Capture the cell that displays the provided text and extract its [X, Y] central coordinate. 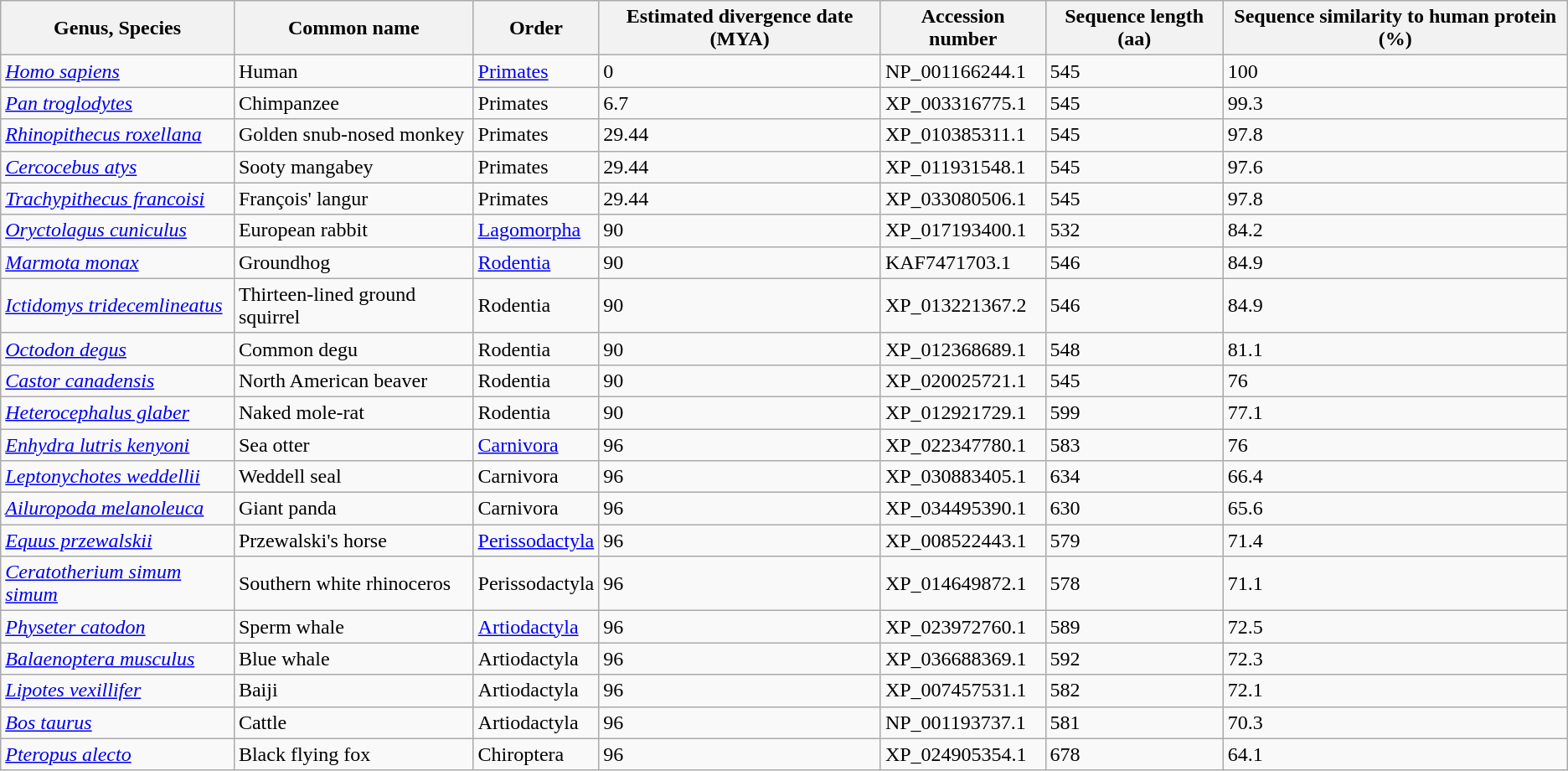
XP_014649872.1 [963, 583]
Naked mole-rat [353, 412]
Genus, Species [117, 28]
589 [1134, 627]
XP_003316775.1 [963, 103]
XP_017193400.1 [963, 230]
North American beaver [353, 380]
Enhydra lutris kenyoni [117, 445]
NP_001166244.1 [963, 71]
XP_020025721.1 [963, 380]
XP_007457531.1 [963, 691]
Human [353, 71]
Trachypithecus francoisi [117, 199]
Homo sapiens [117, 71]
548 [1134, 349]
Giant panda [353, 509]
Sperm whale [353, 627]
Lagomorpha [536, 230]
678 [1134, 754]
592 [1134, 659]
Baiji [353, 691]
XP_008522443.1 [963, 541]
72.3 [1395, 659]
Accession number [963, 28]
XP_012368689.1 [963, 349]
Blue whale [353, 659]
Oryctolagus cuniculus [117, 230]
Castor canadensis [117, 380]
XP_033080506.1 [963, 199]
77.1 [1395, 412]
Pan troglodytes [117, 103]
99.3 [1395, 103]
532 [1134, 230]
Bos taurus [117, 722]
630 [1134, 509]
XP_030883405.1 [963, 477]
72.1 [1395, 691]
XP_011931548.1 [963, 167]
Groundhog [353, 262]
Equus przewalskii [117, 541]
XP_034495390.1 [963, 509]
Ailuropoda melanoleuca [117, 509]
Estimated divergence date (MYA) [740, 28]
Golden snub-nosed monkey [353, 135]
64.1 [1395, 754]
Thirteen-lined ground squirrel [353, 305]
XP_023972760.1 [963, 627]
Black flying fox [353, 754]
KAF7471703.1 [963, 262]
XP_010385311.1 [963, 135]
Rhinopithecus roxellana [117, 135]
0 [740, 71]
66.4 [1395, 477]
Octodon degus [117, 349]
Cercocebus atys [117, 167]
599 [1134, 412]
634 [1134, 477]
Lipotes vexillifer [117, 691]
Ictidomys tridecemlineatus [117, 305]
581 [1134, 722]
François' langur [353, 199]
Chiroptera [536, 754]
70.3 [1395, 722]
XP_024905354.1 [963, 754]
XP_022347780.1 [963, 445]
6.7 [740, 103]
XP_013221367.2 [963, 305]
Marmota monax [117, 262]
Order [536, 28]
Pteropus alecto [117, 754]
Sea otter [353, 445]
European rabbit [353, 230]
Southern white rhinoceros [353, 583]
72.5 [1395, 627]
Balaenoptera musculus [117, 659]
XP_012921729.1 [963, 412]
Sequence similarity to human protein (%) [1395, 28]
Heterocephalus glaber [117, 412]
578 [1134, 583]
Sequence length (aa) [1134, 28]
71.4 [1395, 541]
583 [1134, 445]
XP_036688369.1 [963, 659]
84.2 [1395, 230]
100 [1395, 71]
Leptonychotes weddellii [117, 477]
Ceratotherium simum simum [117, 583]
Common name [353, 28]
Weddell seal [353, 477]
65.6 [1395, 509]
Common degu [353, 349]
Chimpanzee [353, 103]
Cattle [353, 722]
Physeter catodon [117, 627]
Sooty mangabey [353, 167]
Przewalski's horse [353, 541]
81.1 [1395, 349]
582 [1134, 691]
71.1 [1395, 583]
97.6 [1395, 167]
579 [1134, 541]
NP_001193737.1 [963, 722]
